Search for the cell housing the specified text and yield its [x, y] center coordinate. 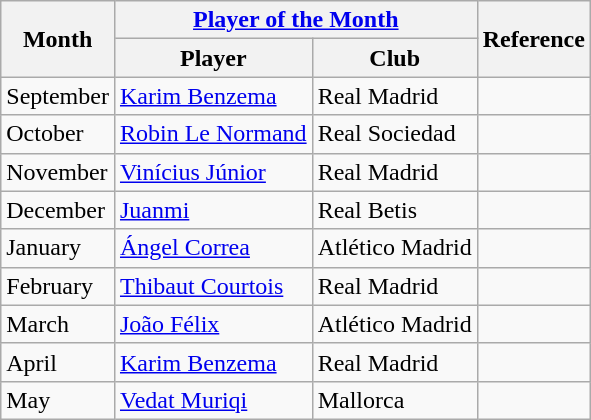
Robin Le Normand [213, 134]
December [58, 210]
Player [213, 58]
Reference [534, 39]
April [58, 362]
Vinícius Júnior [213, 172]
May [58, 400]
September [58, 96]
Vedat Muriqi [213, 400]
Club [394, 58]
October [58, 134]
Month [58, 39]
Real Betis [394, 210]
Real Sociedad [394, 134]
Ángel Correa [213, 248]
Juanmi [213, 210]
Thibaut Courtois [213, 286]
March [58, 324]
João Félix [213, 324]
November [58, 172]
Player of the Month [296, 20]
January [58, 248]
February [58, 286]
Mallorca [394, 400]
